Extract the (x, y) coordinate from the center of the cell holding the provided text.  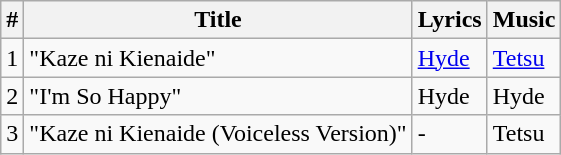
‐ (450, 134)
1 (12, 58)
Title (218, 20)
3 (12, 134)
2 (12, 96)
# (12, 20)
"I'm So Happy" (218, 96)
"Kaze ni Kienaide (Voiceless Version)" (218, 134)
"Kaze ni Kienaide" (218, 58)
Music (524, 20)
Lyrics (450, 20)
